Scan for the cell matching the given text and deliver its (X, Y) coordinate at center. 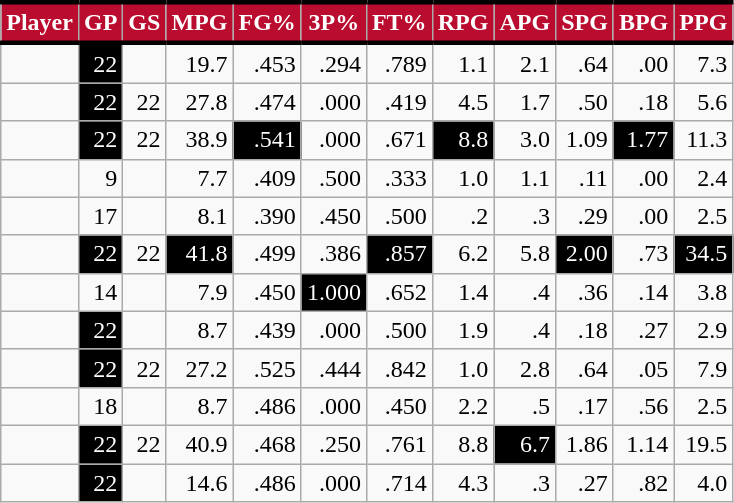
2.00 (585, 254)
19.5 (704, 444)
3P% (334, 22)
1.4 (463, 292)
MPG (200, 22)
11.3 (704, 140)
40.9 (200, 444)
1.7 (525, 102)
1.86 (585, 444)
8.1 (200, 216)
.333 (399, 178)
GS (144, 22)
.541 (267, 140)
.525 (267, 368)
6.2 (463, 254)
.842 (399, 368)
18 (100, 406)
.671 (399, 140)
4.5 (463, 102)
.2 (463, 216)
7.3 (704, 63)
.474 (267, 102)
.5 (525, 406)
.444 (334, 368)
.468 (267, 444)
.05 (643, 368)
FT% (399, 22)
.294 (334, 63)
1.9 (463, 330)
2.4 (704, 178)
.82 (643, 483)
SPG (585, 22)
.14 (643, 292)
14 (100, 292)
38.9 (200, 140)
.453 (267, 63)
1.14 (643, 444)
.652 (399, 292)
.36 (585, 292)
.250 (334, 444)
2.9 (704, 330)
.439 (267, 330)
.386 (334, 254)
1.000 (334, 292)
APG (525, 22)
2.8 (525, 368)
7.7 (200, 178)
RPG (463, 22)
.390 (267, 216)
4.0 (704, 483)
5.6 (704, 102)
14.6 (200, 483)
9 (100, 178)
.50 (585, 102)
27.2 (200, 368)
19.7 (200, 63)
.419 (399, 102)
4.3 (463, 483)
.73 (643, 254)
FG% (267, 22)
1.09 (585, 140)
.714 (399, 483)
34.5 (704, 254)
PPG (704, 22)
5.8 (525, 254)
41.8 (200, 254)
GP (100, 22)
.409 (267, 178)
27.8 (200, 102)
.761 (399, 444)
.499 (267, 254)
17 (100, 216)
.11 (585, 178)
.789 (399, 63)
2.1 (525, 63)
1.77 (643, 140)
2.2 (463, 406)
Player (40, 22)
.56 (643, 406)
6.7 (525, 444)
.857 (399, 254)
.17 (585, 406)
3.0 (525, 140)
3.8 (704, 292)
.29 (585, 216)
BPG (643, 22)
